Output the (x, y) coordinate of the center of the cell containing the given text.  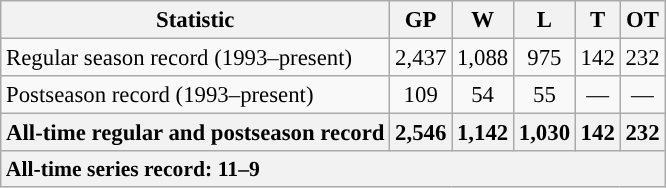
55 (544, 95)
1,142 (483, 133)
Statistic (196, 20)
Regular season record (1993–present) (196, 58)
GP (421, 20)
975 (544, 58)
2,546 (421, 133)
All-time regular and postseason record (196, 133)
T (598, 20)
1,030 (544, 133)
OT (642, 20)
109 (421, 95)
1,088 (483, 58)
All-time series record: 11–9 (333, 169)
Postseason record (1993–present) (196, 95)
W (483, 20)
2,437 (421, 58)
54 (483, 95)
L (544, 20)
